Extract the [X, Y] coordinate from the center of the cell holding the provided text.  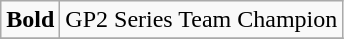
GP2 Series Team Champion [202, 20]
Bold [30, 20]
